Determine the [X, Y] coordinate at the center of the cell enclosing the given text.  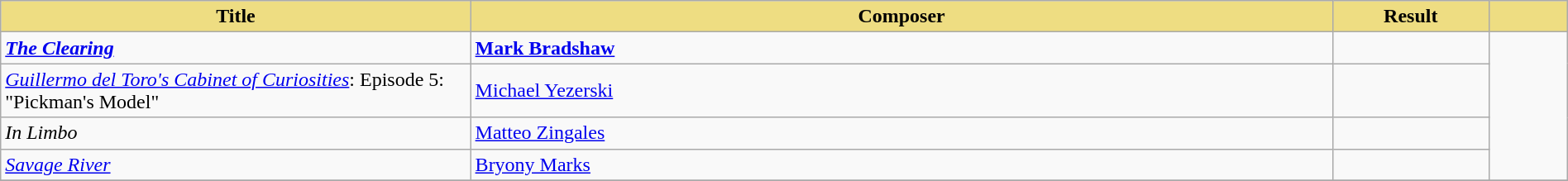
Matteo Zingales [901, 133]
Composer [901, 17]
The Clearing [236, 48]
Mark Bradshaw [901, 48]
In Limbo [236, 133]
Guillermo del Toro's Cabinet of Curiosities: Episode 5: "Pickman's Model" [236, 91]
Bryony Marks [901, 164]
Title [236, 17]
Michael Yezerski [901, 91]
Result [1411, 17]
Savage River [236, 164]
